Pinpoint the cell where the given text exists, returning its [X, Y] midpoint coordinate. 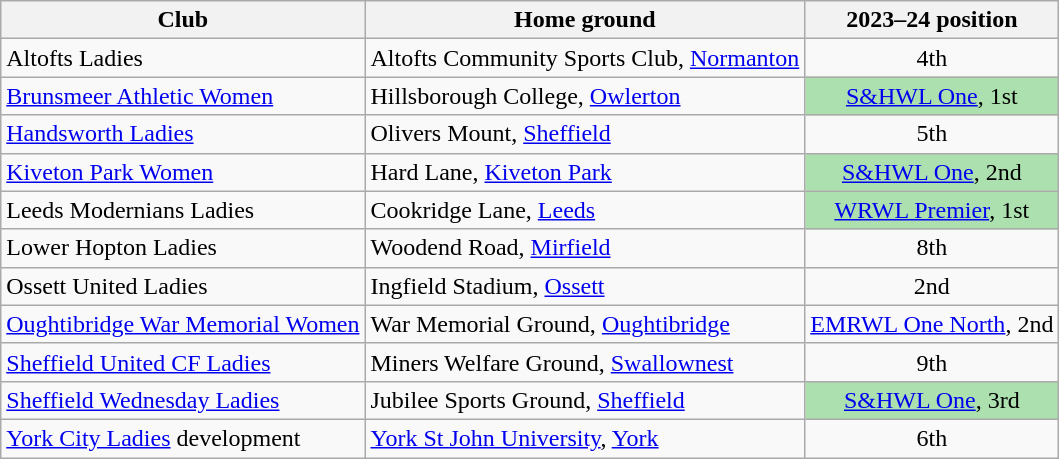
Club [183, 20]
Sheffield United CF Ladies [183, 362]
2nd [932, 286]
York St John University, York [585, 438]
York City Ladies development [183, 438]
Altofts Ladies [183, 58]
9th [932, 362]
6th [932, 438]
Miners Welfare Ground, Swallownest [585, 362]
Handsworth Ladies [183, 134]
Olivers Mount, Sheffield [585, 134]
Hillsborough College, Owlerton [585, 96]
S&HWL One, 2nd [932, 172]
8th [932, 248]
War Memorial Ground, Oughtibridge [585, 324]
Ingfield Stadium, Ossett [585, 286]
Sheffield Wednesday Ladies [183, 400]
4th [932, 58]
Brunsmeer Athletic Women [183, 96]
Ossett United Ladies [183, 286]
Leeds Modernians Ladies [183, 210]
Cookridge Lane, Leeds [585, 210]
WRWL Premier, 1st [932, 210]
Kiveton Park Women [183, 172]
EMRWL One North, 2nd [932, 324]
Jubilee Sports Ground, Sheffield [585, 400]
S&HWL One, 1st [932, 96]
S&HWL One, 3rd [932, 400]
Home ground [585, 20]
Lower Hopton Ladies [183, 248]
2023–24 position [932, 20]
5th [932, 134]
Oughtibridge War Memorial Women [183, 324]
Woodend Road, Mirfield [585, 248]
Hard Lane, Kiveton Park [585, 172]
Altofts Community Sports Club, Normanton [585, 58]
